Detect which cell encompasses the target text, then output its (X, Y) center coordinate. 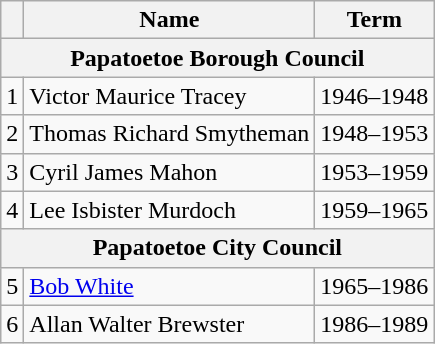
1986–1989 (374, 324)
1959–1965 (374, 210)
Allan Walter Brewster (170, 324)
Bob White (170, 286)
2 (12, 134)
4 (12, 210)
1 (12, 96)
1965–1986 (374, 286)
Papatoetoe Borough Council (218, 58)
1946–1948 (374, 96)
Name (170, 20)
5 (12, 286)
1948–1953 (374, 134)
1953–1959 (374, 172)
6 (12, 324)
Papatoetoe City Council (218, 248)
Thomas Richard Smytheman (170, 134)
3 (12, 172)
Victor Maurice Tracey (170, 96)
Term (374, 20)
Cyril James Mahon (170, 172)
Lee Isbister Murdoch (170, 210)
